Capture the cell that displays the provided text and extract its (X, Y) central coordinate. 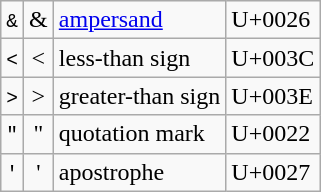
quotation mark (140, 134)
U+0026 (273, 20)
U+0027 (273, 172)
U+003C (273, 58)
apostrophe (140, 172)
U+003E (273, 96)
ampersand (140, 20)
greater-than sign (140, 96)
less-than sign (140, 58)
U+0022 (273, 134)
